Return the (X, Y) coordinate for the center point of the cell that contains the specified text.  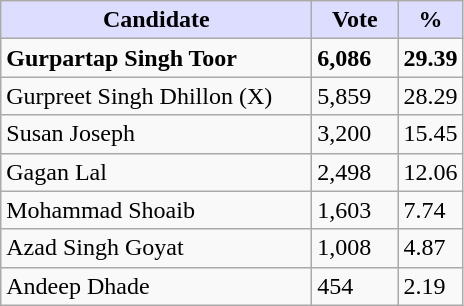
1,603 (355, 210)
% (430, 20)
Vote (355, 20)
15.45 (430, 134)
Candidate (156, 20)
2.19 (430, 286)
454 (355, 286)
2,498 (355, 172)
Gurpartap Singh Toor (156, 58)
Gagan Lal (156, 172)
Gurpreet Singh Dhillon (X) (156, 96)
Andeep Dhade (156, 286)
Susan Joseph (156, 134)
29.39 (430, 58)
28.29 (430, 96)
5,859 (355, 96)
7.74 (430, 210)
4.87 (430, 248)
Azad Singh Goyat (156, 248)
1,008 (355, 248)
Mohammad Shoaib (156, 210)
6,086 (355, 58)
12.06 (430, 172)
3,200 (355, 134)
